Search for the cell housing the specified text and yield its (X, Y) center coordinate. 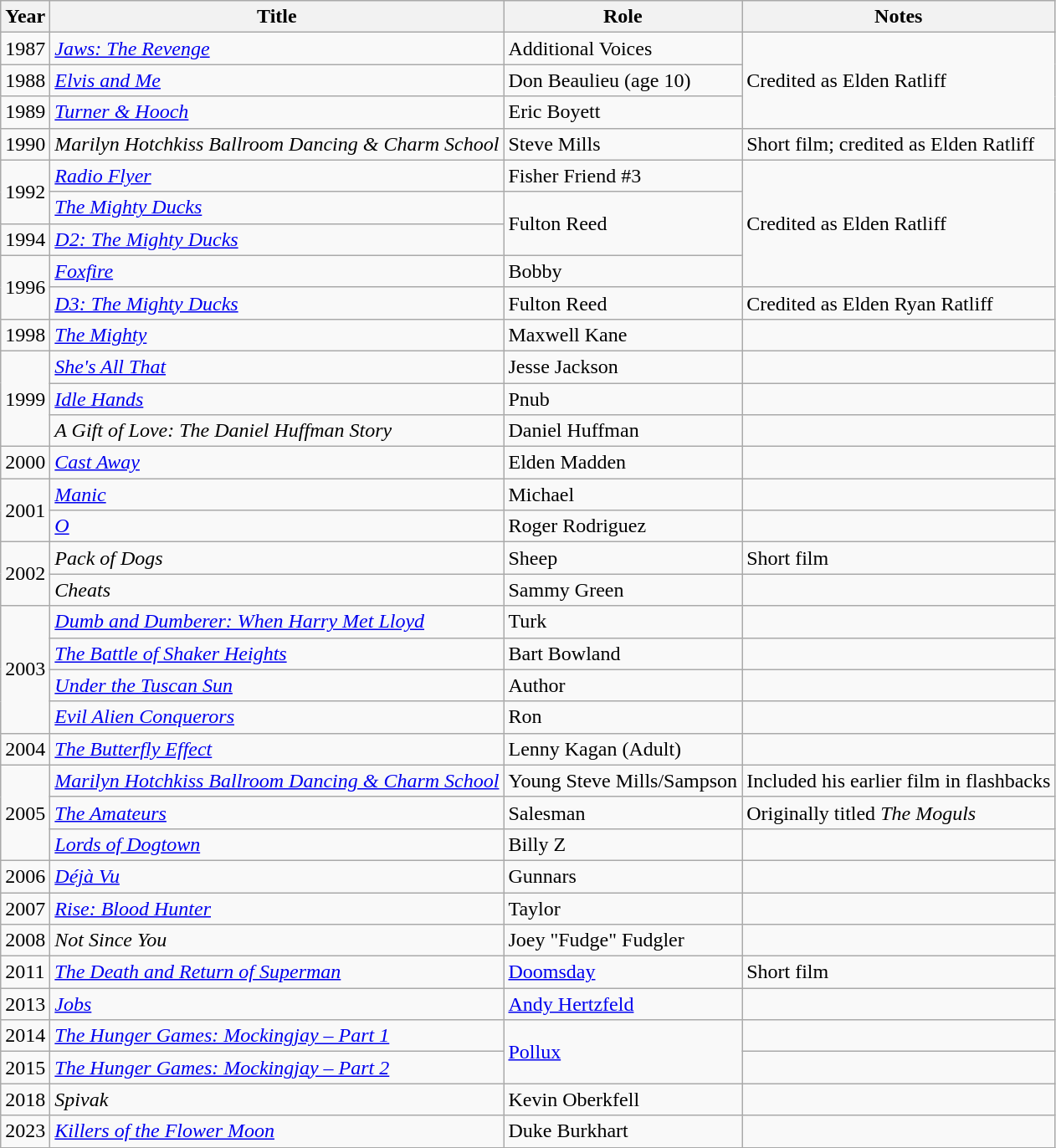
Notes (899, 17)
Jesse Jackson (623, 366)
2005 (25, 812)
Gunnars (623, 876)
Roger Rodriguez (623, 526)
Eric Boyett (623, 112)
Pnub (623, 399)
2023 (25, 1131)
1988 (25, 80)
2013 (25, 1004)
O (277, 526)
Not Since You (277, 940)
1996 (25, 287)
Manic (277, 495)
Kevin Oberkfell (623, 1099)
Pollux (623, 1052)
Credited as Elden Ryan Ratliff (899, 303)
Taylor (623, 908)
Sheep (623, 558)
Young Steve Mills/Sampson (623, 781)
Doomsday (623, 972)
The Battle of Shaker Heights (277, 653)
Title (277, 17)
2000 (25, 463)
The Mighty Ducks (277, 208)
Idle Hands (277, 399)
2001 (25, 510)
The Amateurs (277, 812)
The Butterfly Effect (277, 749)
Lenny Kagan (Adult) (623, 749)
Evil Alien Conquerors (277, 717)
D3: The Mighty Ducks (277, 303)
Fisher Friend #3 (623, 176)
2007 (25, 908)
2015 (25, 1068)
1998 (25, 335)
Déjà Vu (277, 876)
Turner & Hooch (277, 112)
Michael (623, 495)
Andy Hertzfeld (623, 1004)
2006 (25, 876)
Author (623, 685)
A Gift of Love: The Daniel Huffman Story (277, 431)
Elvis and Me (277, 80)
Lords of Dogtown (277, 844)
2018 (25, 1099)
Originally titled The Moguls (899, 812)
D2: The Mighty Ducks (277, 239)
Pack of Dogs (277, 558)
Sammy Green (623, 590)
Killers of the Flower Moon (277, 1131)
1992 (25, 192)
Elden Madden (623, 463)
2004 (25, 749)
Cheats (277, 590)
2002 (25, 574)
Year (25, 17)
Under the Tuscan Sun (277, 685)
Dumb and Dumberer: When Harry Met Lloyd (277, 622)
Daniel Huffman (623, 431)
1990 (25, 144)
Salesman (623, 812)
The Mighty (277, 335)
1999 (25, 398)
Joey "Fudge" Fudgler (623, 940)
Turk (623, 622)
2014 (25, 1036)
Foxfire (277, 271)
Included his earlier film in flashbacks (899, 781)
Maxwell Kane (623, 335)
Role (623, 17)
2008 (25, 940)
The Hunger Games: Mockingjay – Part 1 (277, 1036)
Rise: Blood Hunter (277, 908)
Additional Voices (623, 49)
1987 (25, 49)
Don Beaulieu (age 10) (623, 80)
She's All That (277, 366)
Duke Burkhart (623, 1131)
Jaws: The Revenge (277, 49)
Ron (623, 717)
Steve Mills (623, 144)
Billy Z (623, 844)
Bart Bowland (623, 653)
Cast Away (277, 463)
Spivak (277, 1099)
Short film; credited as Elden Ratliff (899, 144)
2003 (25, 669)
Bobby (623, 271)
The Death and Return of Superman (277, 972)
1994 (25, 239)
1989 (25, 112)
2011 (25, 972)
The Hunger Games: Mockingjay – Part 2 (277, 1068)
Radio Flyer (277, 176)
Jobs (277, 1004)
